Scan for the cell matching the given text and deliver its [x, y] coordinate at center. 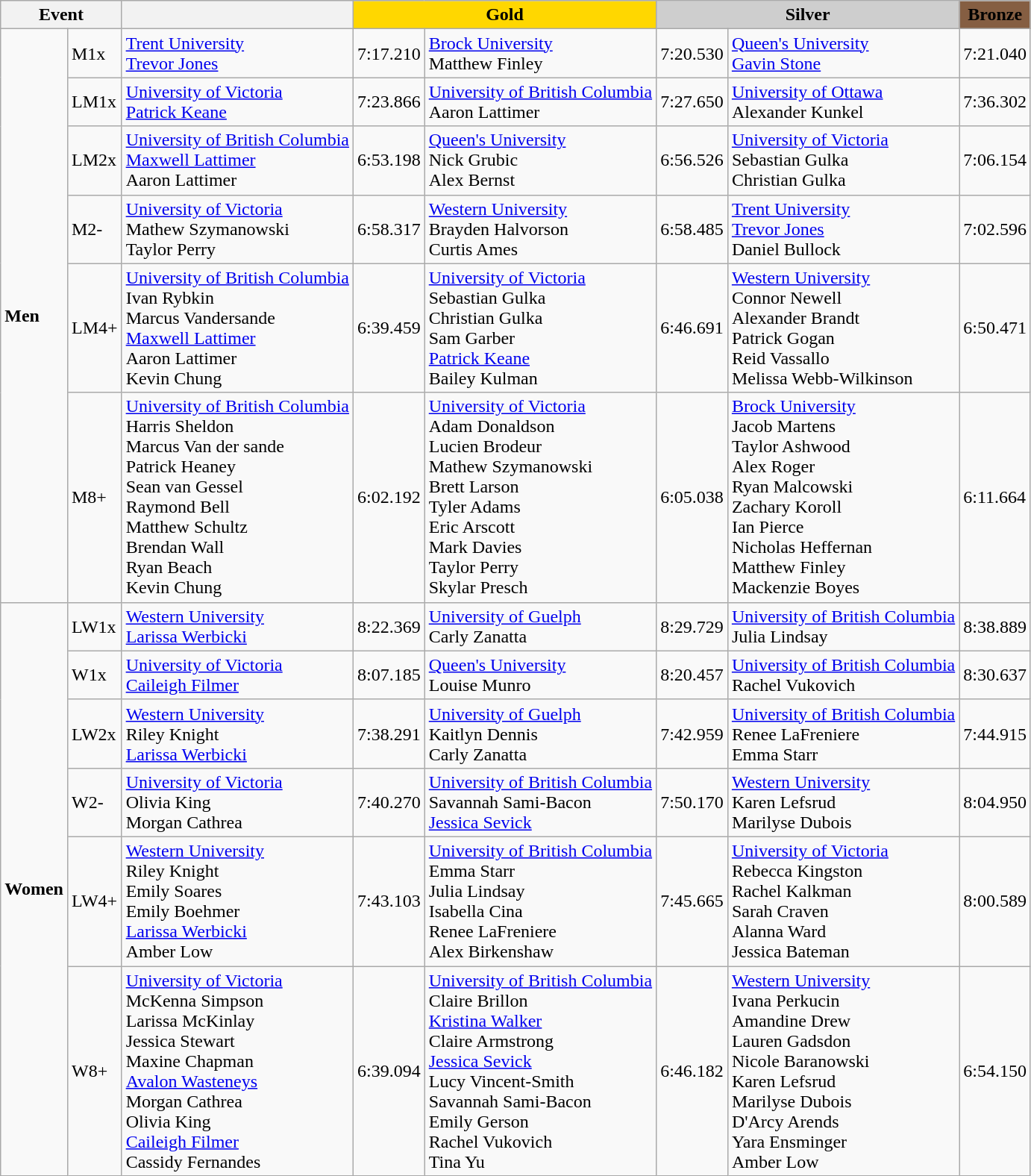
7:42.959 [692, 734]
6:39.459 [389, 328]
Western UniversityConnor NewellAlexander BrandtPatrick GoganReid VassalloMelissa Webb-Wilkinson [843, 328]
7:38.291 [389, 734]
LM2x [94, 160]
Western UniversityBrayden HalvorsonCurtis Ames [540, 229]
University of Victoria Patrick Keane [237, 101]
University of British ColumbiaMaxwell LattimerAaron Lattimer [237, 160]
Brock UniversityMatthew Finley [540, 54]
W1x [94, 675]
University of VictoriaMathew SzymanowskiTaylor Perry [237, 229]
6:58.317 [389, 229]
University of British ColumbiaAaron Lattimer [540, 101]
Western UniversityRiley KnightEmily SoaresEmily BoehmerLarissa WerbickiAmber Low [237, 901]
6:56.526 [692, 160]
Western UniversityLarissa Werbicki [237, 627]
7:21.040 [995, 54]
8:22.369 [389, 627]
8:00.589 [995, 901]
Queen's UniversityGavin Stone [843, 54]
M2- [94, 229]
6:53.198 [389, 160]
6:05.038 [692, 497]
8:30.637 [995, 675]
University of VictoriaCaileigh Filmer [237, 675]
University of VictoriaRebecca KingstonRachel KalkmanSarah CravenAlanna WardJessica Bateman [843, 901]
7:20.530 [692, 54]
University of British ColumbiaRachel Vukovich [843, 675]
Trent University Trevor Jones [237, 54]
8:07.185 [389, 675]
7:02.596 [995, 229]
6:54.150 [995, 1070]
University of VictoriaAdam DonaldsonLucien BrodeurMathew SzymanowskiBrett LarsonTyler AdamsEric ArscottMark DaviesTaylor PerrySkylar Presch [540, 497]
University of GuelphCarly Zanatta [540, 627]
LW2x [94, 734]
Trent University Trevor JonesDaniel Bullock [843, 229]
7:17.210 [389, 54]
Queen's UniversityNick GrubicAlex Bernst [540, 160]
University of VictoriaOlivia KingMorgan Cathrea [237, 802]
7:44.915 [995, 734]
8:20.457 [692, 675]
Western UniversityIvana PerkucinAmandine DrewLauren GadsdonNicole BaranowskiKaren LefsrudMarilyse DuboisD'Arcy ArendsYara EnsmingerAmber Low [843, 1070]
6:46.691 [692, 328]
7:50.170 [692, 802]
University of VictoriaSebastian GulkaChristian Gulka [843, 160]
6:02.192 [389, 497]
University of OttawaAlexander Kunkel [843, 101]
7:27.650 [692, 101]
Event [61, 15]
Brock UniversityJacob MartensTaylor AshwoodAlex RogerRyan MalcowskiZachary KorollIan PierceNicholas HeffernanMatthew FinleyMackenzie Boyes [843, 497]
University of British ColumbiaEmma StarrJulia LindsayIsabella CinaRenee LaFreniereAlex Birkenshaw [540, 901]
7:43.103 [389, 901]
6:39.094 [389, 1070]
Western UniversityKaren LefsrudMarilyse Dubois [843, 802]
7:06.154 [995, 160]
University of British ColumbiaSavannah Sami-BaconJessica Sevick [540, 802]
7:23.866 [389, 101]
LM4+ [94, 328]
Gold [504, 15]
W8+ [94, 1070]
LW1x [94, 627]
7:36.302 [995, 101]
LM1x [94, 101]
Bronze [995, 15]
Silver [808, 15]
University of VictoriaSebastian GulkaChristian GulkaSam Garber Patrick KeaneBailey Kulman [540, 328]
W2- [94, 802]
LW4+ [94, 901]
University of British ColumbiaRenee LaFreniereEmma Starr [843, 734]
6:11.664 [995, 497]
Western UniversityRiley KnightLarissa Werbicki [237, 734]
Men [34, 316]
7:40.270 [389, 802]
6:58.485 [692, 229]
University of British ColumbiaJulia Lindsay [843, 627]
6:50.471 [995, 328]
University of British ColumbiaIvan RybkinMarcus VandersandeMaxwell LattimerAaron LattimerKevin Chung [237, 328]
6:46.182 [692, 1070]
M8+ [94, 497]
8:38.889 [995, 627]
7:45.665 [692, 901]
8:04.950 [995, 802]
Women [34, 889]
University of GuelphKaitlyn DennisCarly Zanatta [540, 734]
M1x [94, 54]
Queen's UniversityLouise Munro [540, 675]
8:29.729 [692, 627]
